Search for the cell housing the specified text and yield its (X, Y) center coordinate. 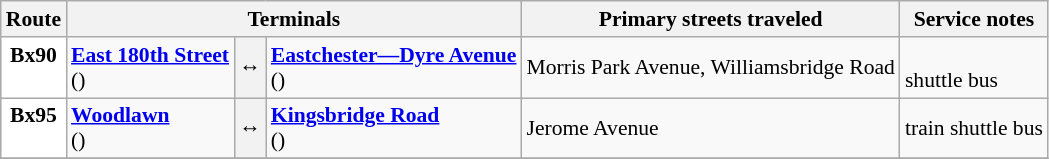
train shuttle bus (974, 128)
Bx95 (34, 128)
Kingsbridge Road() (394, 128)
Eastchester—Dyre Avenue() (394, 68)
Route (34, 19)
Service notes (974, 19)
shuttle bus (974, 68)
Primary streets traveled (711, 19)
Bx90 (34, 68)
Morris Park Avenue, Williamsbridge Road (711, 68)
Woodlawn() (150, 128)
East 180th Street() (150, 68)
Terminals (294, 19)
Jerome Avenue (711, 128)
